Find where the given text appears and provide that cell's center as [x, y] coordinate. 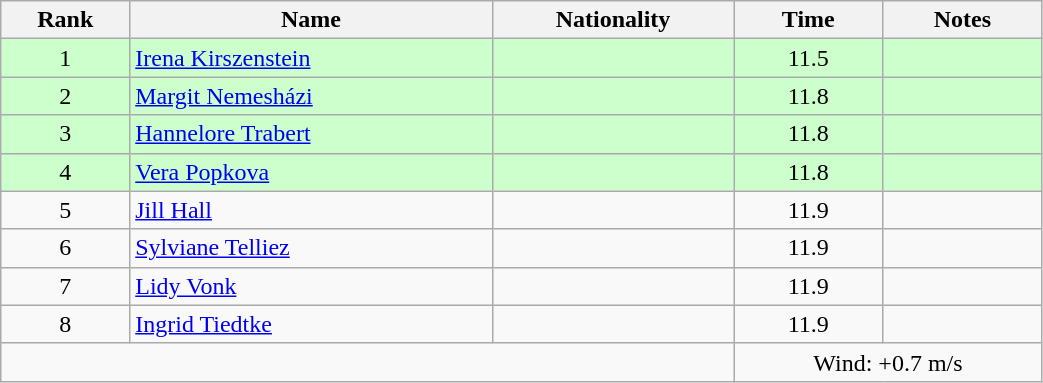
11.5 [808, 58]
Time [808, 20]
Wind: +0.7 m/s [888, 362]
4 [66, 172]
8 [66, 324]
1 [66, 58]
Lidy Vonk [311, 286]
6 [66, 248]
Margit Nemesházi [311, 96]
3 [66, 134]
Ingrid Tiedtke [311, 324]
7 [66, 286]
Vera Popkova [311, 172]
Nationality [613, 20]
Name [311, 20]
Sylviane Telliez [311, 248]
Notes [962, 20]
5 [66, 210]
Rank [66, 20]
2 [66, 96]
Irena Kirszenstein [311, 58]
Hannelore Trabert [311, 134]
Jill Hall [311, 210]
